From the cell containing the given text, extract its center point as (X, Y) coordinate. 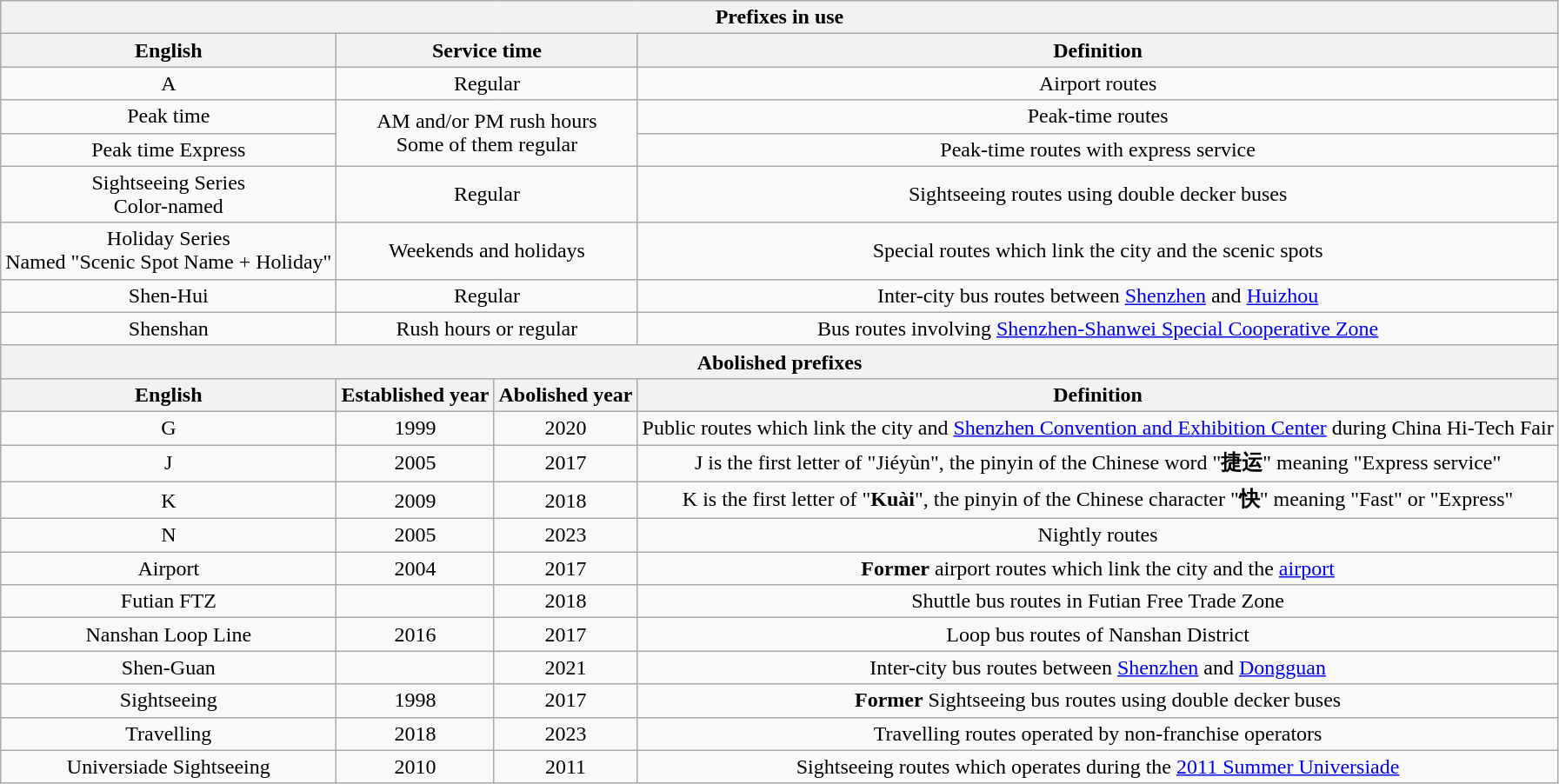
2021 (565, 668)
Peak-time routes (1097, 116)
Prefixes in use (779, 17)
2009 (416, 501)
Nanshan Loop Line (169, 635)
Shenshan (169, 329)
Shen-Guan (169, 668)
Peak time (169, 116)
G (169, 428)
K (169, 501)
Peak time Express (169, 149)
AM and/or PM rush hoursSome of them regular (487, 133)
Airport routes (1097, 83)
Futian FTZ (169, 601)
Sightseeing (169, 701)
Sightseeing routes which operates during the 2011 Summer Universiade (1097, 767)
1999 (416, 428)
K is the first letter of "Kuài", the pinyin of the Chinese character "快" meaning "Fast" or "Express" (1097, 501)
Sightseeing SeriesColor-named (169, 195)
A (169, 83)
Peak-time routes with express service (1097, 149)
Bus routes involving Shenzhen-Shanwei Special Cooperative Zone (1097, 329)
Airport (169, 568)
Public routes which link the city and Shenzhen Convention and Exhibition Center during China Hi-Tech Fair (1097, 428)
2016 (416, 635)
Abolished prefixes (779, 362)
Universiade Sightseeing (169, 767)
Sightseeing routes using double decker buses (1097, 195)
2020 (565, 428)
Holiday SeriesNamed "Scenic Spot Name + Holiday" (169, 250)
Former Sightseeing bus routes using double decker buses (1097, 701)
Loop bus routes of Nanshan District (1097, 635)
Inter-city bus routes between Shenzhen and Huizhou (1097, 296)
Travelling routes operated by non-franchise operators (1097, 734)
2010 (416, 767)
Inter-city bus routes between Shenzhen and Dongguan (1097, 668)
Weekends and holidays (487, 250)
J (169, 464)
Abolished year (565, 395)
Travelling (169, 734)
Shuttle bus routes in Futian Free Trade Zone (1097, 601)
Shen-Hui (169, 296)
Former airport routes which link the city and the airport (1097, 568)
1998 (416, 701)
Established year (416, 395)
Rush hours or regular (487, 329)
N (169, 535)
Special routes which link the city and the scenic spots (1097, 250)
Nightly routes (1097, 535)
2011 (565, 767)
Service time (487, 50)
J is the first letter of "Jiéyùn", the pinyin of the Chinese word "捷运" meaning "Express service" (1097, 464)
2004 (416, 568)
